Extract the [X, Y] coordinate from the center of the cell holding the provided text.  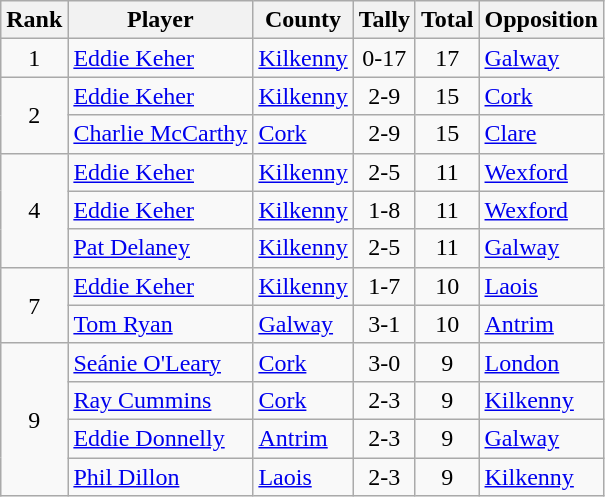
2 [34, 115]
3-0 [384, 362]
Seánie O'Leary [160, 362]
Tally [384, 20]
Pat Delaney [160, 248]
1-8 [384, 210]
Opposition [541, 20]
7 [34, 305]
0-17 [384, 58]
17 [447, 58]
London [541, 362]
Phil Dillon [160, 477]
Rank [34, 20]
County [303, 20]
Total [447, 20]
Player [160, 20]
Tom Ryan [160, 324]
Eddie Donnelly [160, 438]
1-7 [384, 286]
Clare [541, 134]
Charlie McCarthy [160, 134]
1 [34, 58]
3-1 [384, 324]
Ray Cummins [160, 400]
4 [34, 210]
